Return the (X, Y) coordinate for the center point of the cell that contains the specified text.  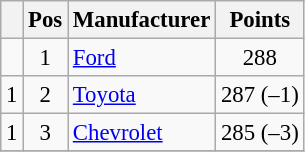
Ford (142, 58)
Chevrolet (142, 133)
288 (260, 58)
285 (–3) (260, 133)
287 (–1) (260, 95)
2 (46, 95)
Points (260, 20)
3 (46, 133)
Toyota (142, 95)
Manufacturer (142, 20)
Pos (46, 20)
